Scan for the cell matching the given text and deliver its (x, y) coordinate at center. 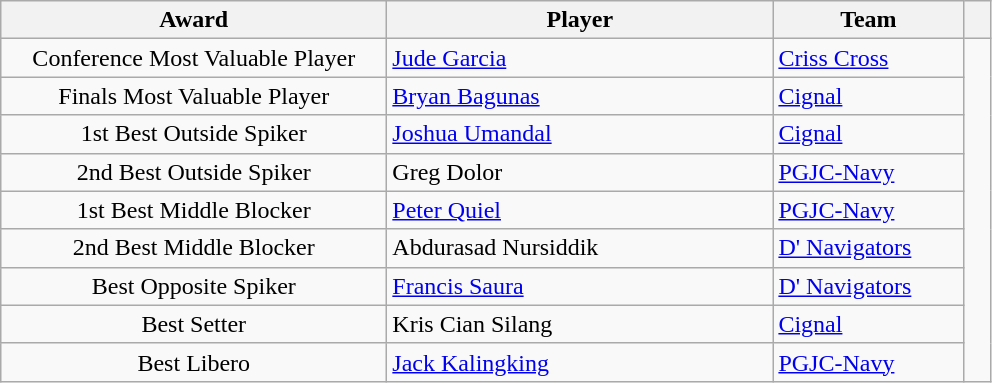
Finals Most Valuable Player (194, 96)
Peter Quiel (580, 210)
Greg Dolor (580, 172)
Team (868, 20)
1st Best Middle Blocker (194, 210)
Award (194, 20)
2nd Best Middle Blocker (194, 248)
Conference Most Valuable Player (194, 58)
Jude Garcia (580, 58)
Kris Cian Silang (580, 324)
Best Setter (194, 324)
Player (580, 20)
Best Opposite Spiker (194, 286)
Best Libero (194, 362)
1st Best Outside Spiker (194, 134)
Abdurasad Nursiddik (580, 248)
2nd Best Outside Spiker (194, 172)
Jack Kalingking (580, 362)
Bryan Bagunas (580, 96)
Francis Saura (580, 286)
Criss Cross (868, 58)
Joshua Umandal (580, 134)
